For the text-containing cell, return its midpoint in [x, y] coordinate format. 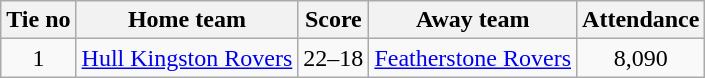
Home team [187, 20]
Score [334, 20]
1 [38, 58]
Attendance [641, 20]
22–18 [334, 58]
8,090 [641, 58]
Featherstone Rovers [473, 58]
Hull Kingston Rovers [187, 58]
Away team [473, 20]
Tie no [38, 20]
